Locate the cell with the specified text and output its [X, Y] center coordinate. 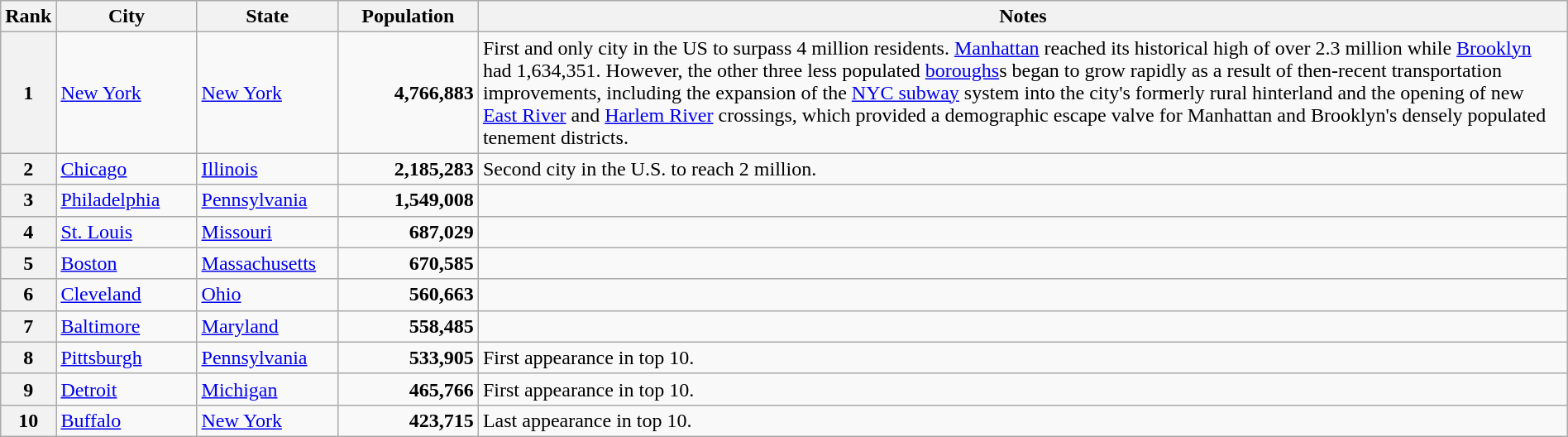
Second city in the U.S. to reach 2 million. [1022, 169]
4,766,883 [408, 93]
Rank [28, 17]
558,485 [408, 326]
1 [28, 93]
7 [28, 326]
Population [408, 17]
St. Louis [127, 232]
2 [28, 169]
2,185,283 [408, 169]
State [267, 17]
Last appearance in top 10. [1022, 420]
687,029 [408, 232]
Maryland [267, 326]
10 [28, 420]
8 [28, 358]
Illinois [267, 169]
Ohio [267, 295]
423,715 [408, 420]
560,663 [408, 295]
465,766 [408, 389]
Pittsburgh [127, 358]
9 [28, 389]
Philadelphia [127, 200]
6 [28, 295]
1,549,008 [408, 200]
Cleveland [127, 295]
Massachusetts [267, 263]
533,905 [408, 358]
Baltimore [127, 326]
Buffalo [127, 420]
Boston [127, 263]
Notes [1022, 17]
3 [28, 200]
Chicago [127, 169]
Missouri [267, 232]
Michigan [267, 389]
670,585 [408, 263]
City [127, 17]
4 [28, 232]
5 [28, 263]
Detroit [127, 389]
